For the text-containing cell, return its midpoint in (X, Y) coordinate format. 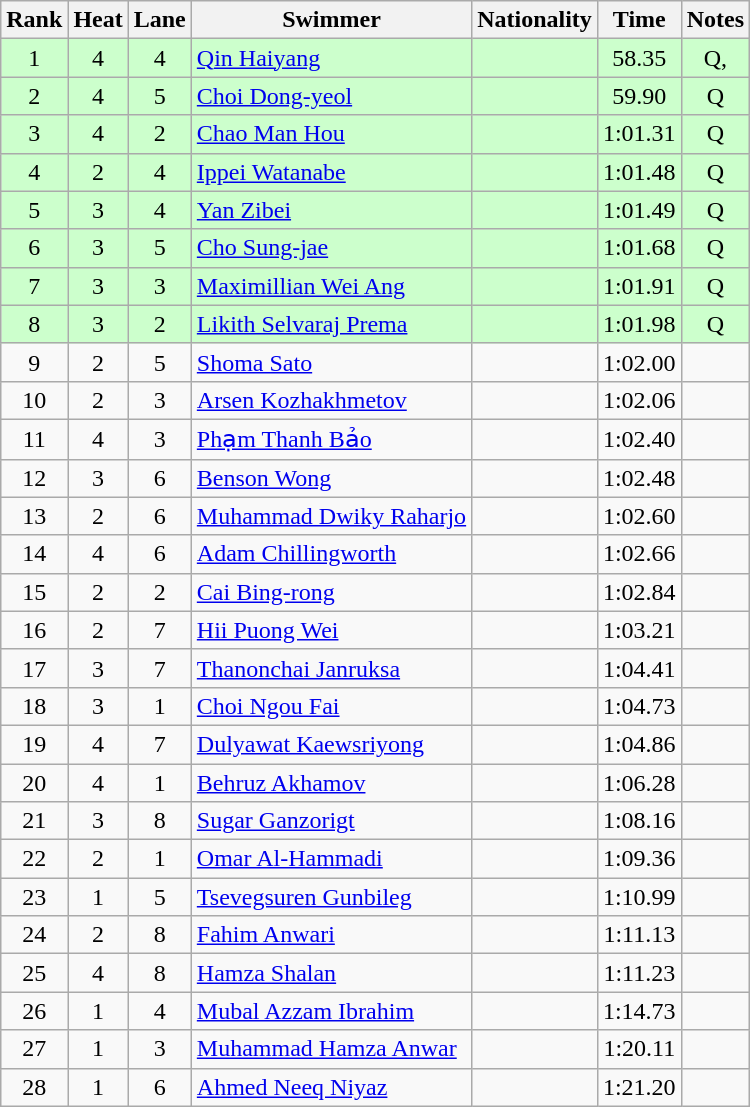
Sugar Ganzorigt (331, 821)
1:01.98 (639, 324)
Time (639, 20)
1:02.06 (639, 400)
Qin Haiyang (331, 58)
28 (34, 1087)
12 (34, 478)
25 (34, 973)
14 (34, 554)
13 (34, 516)
Muhammad Hamza Anwar (331, 1049)
1:11.23 (639, 973)
24 (34, 935)
22 (34, 859)
1:02.40 (639, 439)
27 (34, 1049)
10 (34, 400)
1:10.99 (639, 897)
Fahim Anwari (331, 935)
Likith Selvaraj Prema (331, 324)
Muhammad Dwiky Raharjo (331, 516)
11 (34, 439)
Maximillian Wei Ang (331, 286)
Choi Dong-yeol (331, 96)
1:11.13 (639, 935)
Rank (34, 20)
Chao Man Hou (331, 134)
1:06.28 (639, 783)
Hamza Shalan (331, 973)
9 (34, 362)
1:01.31 (639, 134)
1:02.60 (639, 516)
Adam Chillingworth (331, 554)
Tsevegsuren Gunbileg (331, 897)
1:01.91 (639, 286)
1:09.36 (639, 859)
Phạm Thanh Bảo (331, 439)
1:20.11 (639, 1049)
1:21.20 (639, 1087)
Q, (715, 58)
Heat (98, 20)
Omar Al-Hammadi (331, 859)
1:01.49 (639, 210)
Notes (715, 20)
1:04.86 (639, 744)
1:01.48 (639, 172)
23 (34, 897)
Thanonchai Janruksa (331, 668)
59.90 (639, 96)
15 (34, 592)
1:02.48 (639, 478)
20 (34, 783)
Yan Zibei (331, 210)
Nationality (535, 20)
26 (34, 1011)
Behruz Akhamov (331, 783)
1:14.73 (639, 1011)
Lane (160, 20)
Ahmed Neeq Niyaz (331, 1087)
Shoma Sato (331, 362)
Ippei Watanabe (331, 172)
1:03.21 (639, 630)
Mubal Azzam Ibrahim (331, 1011)
21 (34, 821)
1:02.66 (639, 554)
Cai Bing-rong (331, 592)
Choi Ngou Fai (331, 706)
1:02.84 (639, 592)
1:04.73 (639, 706)
1:08.16 (639, 821)
1:04.41 (639, 668)
1:02.00 (639, 362)
18 (34, 706)
19 (34, 744)
Cho Sung-jae (331, 248)
58.35 (639, 58)
1:01.68 (639, 248)
Swimmer (331, 20)
Dulyawat Kaewsriyong (331, 744)
Benson Wong (331, 478)
Arsen Kozhakhmetov (331, 400)
16 (34, 630)
17 (34, 668)
Hii Puong Wei (331, 630)
